Locate the cell with the specified text and output its [x, y] center coordinate. 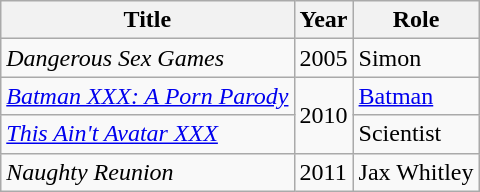
Simon [416, 58]
2005 [324, 58]
Title [148, 20]
Scientist [416, 134]
Jax Whitley [416, 172]
2010 [324, 115]
2011 [324, 172]
Batman XXX: A Porn Parody [148, 96]
Role [416, 20]
This Ain't Avatar XXX [148, 134]
Year [324, 20]
Batman [416, 96]
Dangerous Sex Games [148, 58]
Naughty Reunion [148, 172]
